Output the [x, y] coordinate of the center of the cell containing the given text.  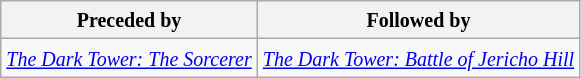
The Dark Tower: Battle of Jericho Hill [418, 58]
The Dark Tower: The Sorcerer [130, 58]
Preceded by [130, 20]
Followed by [418, 20]
